Provide the (X, Y) coordinate of the cell's center where the given text is located.  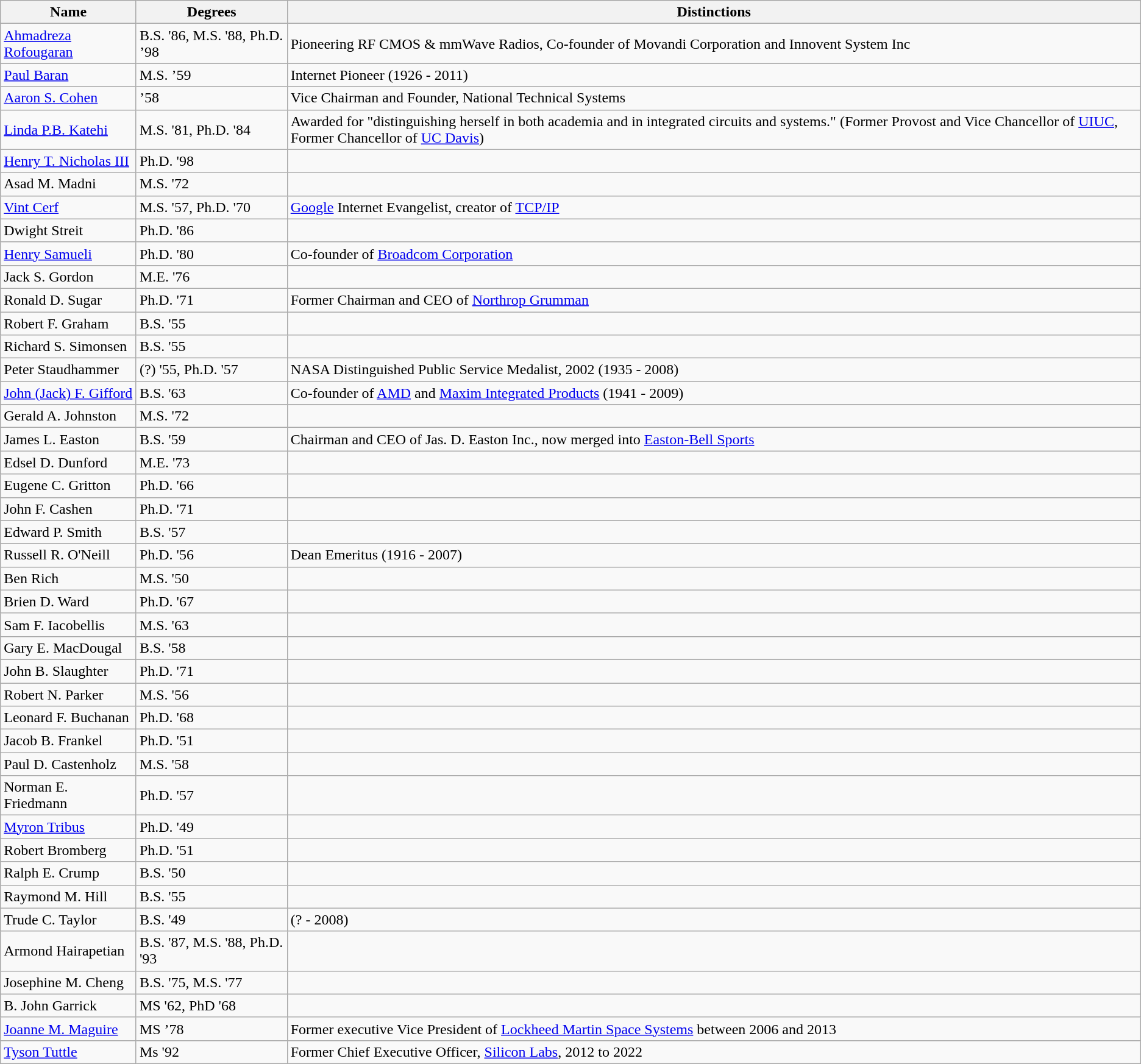
B.S. '87, M.S. '88, Ph.D. '93 (211, 951)
M.E. '73 (211, 463)
Internet Pioneer (1926 - 2011) (714, 75)
(? - 2008) (714, 920)
Former Chief Executive Officer, Silicon Labs, 2012 to 2022 (714, 1052)
Eugene C. Gritton (68, 486)
B.S. '58 (211, 648)
Joanne M. Maguire (68, 1029)
M.S. '57, Ph.D. '70 (211, 207)
Brien D. Ward (68, 601)
Henry Samueli (68, 254)
M.S. '58 (211, 764)
B.S. '75, M.S. '77 (211, 982)
Ph.D. '57 (211, 796)
Ph.D. '98 (211, 161)
Peter Staudhammer (68, 370)
B.S. '49 (211, 920)
Trude C. Taylor (68, 920)
Henry T. Nicholas III (68, 161)
Leonard F. Buchanan (68, 718)
Co-founder of AMD and Maxim Integrated Products (1941 - 2009) (714, 393)
Ben Rich (68, 578)
Chairman and CEO of Jas. D. Easton Inc., now merged into Easton-Bell Sports (714, 439)
(?) '55, Ph.D. '57 (211, 370)
Robert F. Graham (68, 324)
Ahmadreza Rofougaran (68, 44)
Edsel D. Dunford (68, 463)
Ralph E. Crump (68, 873)
Tyson Tuttle (68, 1052)
John (Jack) F. Gifford (68, 393)
M.S. ’59 (211, 75)
Former Chairman and CEO of Northrop Grumman (714, 300)
Name (68, 12)
Ph.D. '67 (211, 601)
B.S. '57 (211, 532)
Aaron S. Cohen (68, 98)
Ph.D. '86 (211, 230)
B.S. '59 (211, 439)
Armond Hairapetian (68, 951)
M.S. '50 (211, 578)
Dwight Streit (68, 230)
Degrees (211, 12)
M.S. '81, Ph.D. '84 (211, 129)
Former executive Vice President of Lockheed Martin Space Systems between 2006 and 2013 (714, 1029)
B.S. '63 (211, 393)
B.S. '50 (211, 873)
Paul Baran (68, 75)
MS '62, PhD '68 (211, 1005)
Norman E. Friedmann (68, 796)
Richard S. Simonsen (68, 347)
Co-founder of Broadcom Corporation (714, 254)
John B. Slaughter (68, 671)
M.S. '56 (211, 694)
MS ’78 (211, 1029)
Ms '92 (211, 1052)
Gary E. MacDougal (68, 648)
Edward P. Smith (68, 532)
Vint Cerf (68, 207)
Ph.D. '56 (211, 555)
Ph.D. '80 (211, 254)
Ronald D. Sugar (68, 300)
’58 (211, 98)
Russell R. O'Neill (68, 555)
Dean Emeritus (1916 - 2007) (714, 555)
Josephine M. Cheng (68, 982)
Asad M. Madni (68, 184)
M.S. '63 (211, 625)
Sam F. Iacobellis (68, 625)
Vice Chairman and Founder, National Technical Systems (714, 98)
Gerald A. Johnston (68, 416)
Robert N. Parker (68, 694)
B. John Garrick (68, 1005)
Distinctions (714, 12)
Jacob B. Frankel (68, 741)
Google Internet Evangelist, creator of TCP/IP (714, 207)
John F. Cashen (68, 509)
Ph.D. '68 (211, 718)
Jack S. Gordon (68, 277)
Myron Tribus (68, 827)
Paul D. Castenholz (68, 764)
M.E. '76 (211, 277)
Raymond M. Hill (68, 896)
NASA Distinguished Public Service Medalist, 2002 (1935 - 2008) (714, 370)
Linda P.B. Katehi (68, 129)
James L. Easton (68, 439)
Ph.D. '66 (211, 486)
Pioneering RF CMOS & mmWave Radios, Co-founder of Movandi Corporation and Innovent System Inc (714, 44)
B.S. '86, M.S. '88, Ph.D. ’98 (211, 44)
Ph.D. '49 (211, 827)
Robert Bromberg (68, 850)
